Identify which cell holds the provided text, then report its [X, Y] central coordinate. 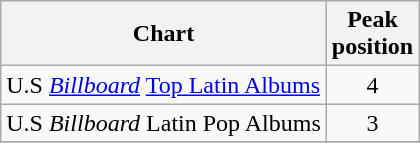
Peakposition [372, 34]
3 [372, 123]
U.S Billboard Top Latin Albums [164, 85]
4 [372, 85]
Chart [164, 34]
U.S Billboard Latin Pop Albums [164, 123]
